Locate the cell with the specified text and output its (x, y) center coordinate. 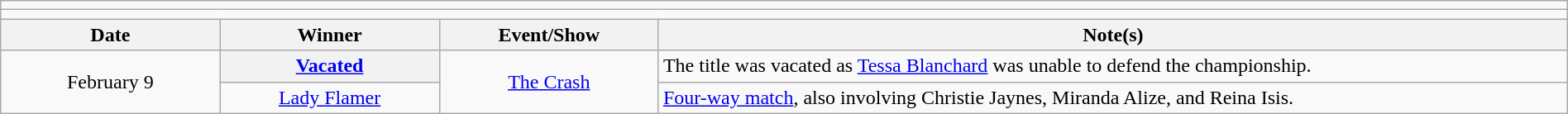
Four-way match, also involving Christie Jaynes, Miranda Alize, and Reina Isis. (1113, 97)
Vacated (329, 66)
Lady Flamer (329, 97)
Winner (329, 35)
The title was vacated as Tessa Blanchard was unable to defend the championship. (1113, 66)
Note(s) (1113, 35)
Event/Show (549, 35)
Date (111, 35)
February 9 (111, 82)
The Crash (549, 82)
